Identify which cell holds the provided text, then report its (x, y) central coordinate. 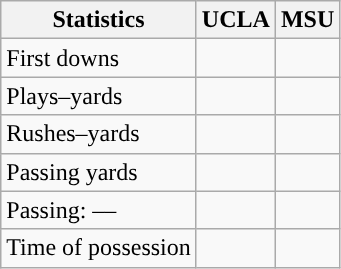
UCLA (236, 20)
Passing yards (99, 172)
Passing: –– (99, 210)
Rushes–yards (99, 134)
Statistics (99, 20)
Time of possession (99, 248)
MSU (307, 20)
First downs (99, 58)
Plays–yards (99, 96)
